For the text-containing cell, return its midpoint in [x, y] coordinate format. 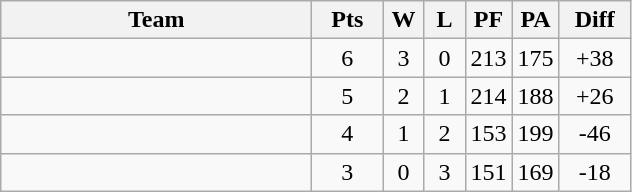
213 [488, 58]
W [404, 20]
5 [348, 96]
153 [488, 134]
214 [488, 96]
151 [488, 172]
PF [488, 20]
188 [536, 96]
-46 [594, 134]
Team [156, 20]
+38 [594, 58]
Pts [348, 20]
+26 [594, 96]
199 [536, 134]
175 [536, 58]
-18 [594, 172]
PA [536, 20]
6 [348, 58]
L [444, 20]
4 [348, 134]
Diff [594, 20]
169 [536, 172]
